Scan for the cell matching the given text and deliver its [x, y] coordinate at center. 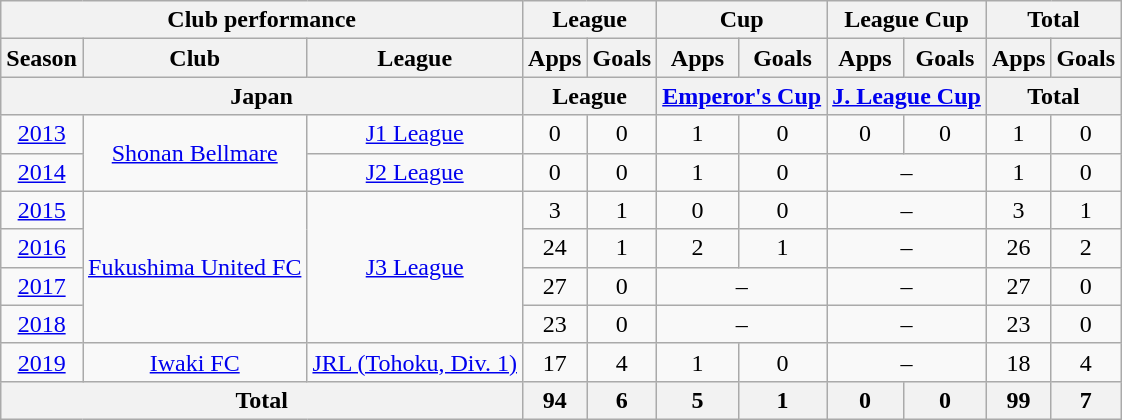
2016 [42, 248]
2014 [42, 172]
5 [698, 400]
2018 [42, 324]
18 [1018, 362]
J2 League [415, 172]
24 [555, 248]
Cup [742, 20]
6 [622, 400]
94 [555, 400]
26 [1018, 248]
7 [1086, 400]
99 [1018, 400]
J1 League [415, 134]
J. League Cup [907, 96]
JRL (Tohoku, Div. 1) [415, 362]
Club performance [262, 20]
Fukushima United FC [194, 267]
Season [42, 58]
Japan [262, 96]
J3 League [415, 267]
2015 [42, 210]
2019 [42, 362]
2013 [42, 134]
17 [555, 362]
Club [194, 58]
Iwaki FC [194, 362]
2017 [42, 286]
League Cup [907, 20]
Shonan Bellmare [194, 153]
Emperor's Cup [742, 96]
